Identify which cell holds the provided text, then report its (X, Y) central coordinate. 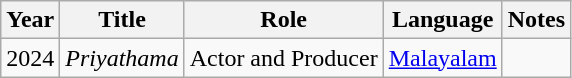
Language (442, 20)
Year (30, 20)
Malayalam (442, 58)
Role (284, 20)
2024 (30, 58)
Title (122, 20)
Notes (536, 20)
Priyathama (122, 58)
Actor and Producer (284, 58)
